Find where the given text appears and provide that cell's center as [x, y] coordinate. 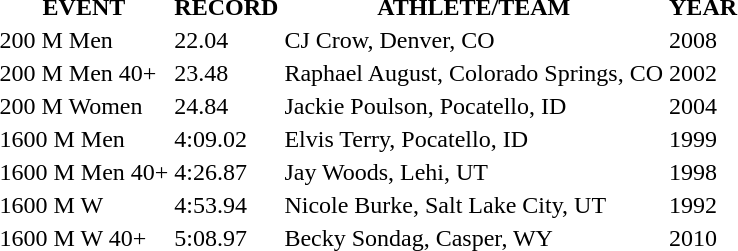
Raphael August, Colorado Springs, CO [474, 73]
CJ Crow, Denver, CO [474, 40]
Nicole Burke, Salt Lake City, UT [474, 205]
Jackie Poulson, Pocatello, ID [474, 106]
4:53.94 [226, 205]
22.04 [226, 40]
4:09.02 [226, 139]
Elvis Terry, Pocatello, ID [474, 139]
4:26.87 [226, 172]
Jay Woods, Lehi, UT [474, 172]
23.48 [226, 73]
24.84 [226, 106]
